Scan for the cell matching the given text and deliver its [X, Y] coordinate at center. 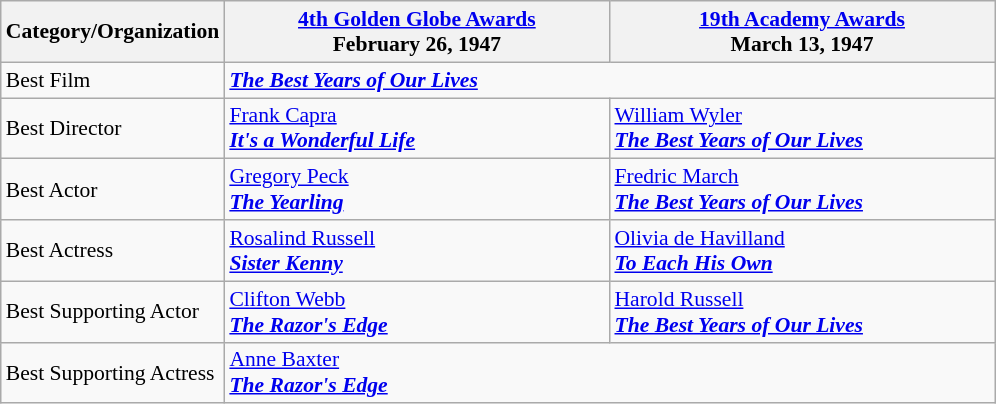
Clifton WebbThe Razor's Edge [416, 312]
Best Director [113, 128]
Fredric MarchThe Best Years of Our Lives [802, 190]
Gregory PeckThe Yearling [416, 190]
Anne BaxterThe Razor's Edge [609, 372]
Best Film [113, 80]
William WylerThe Best Years of Our Lives [802, 128]
The Best Years of Our Lives [609, 80]
Best Supporting Actor [113, 312]
Best Actress [113, 250]
19th Academy Awards March 13, 1947 [802, 32]
Category/Organization [113, 32]
Best Supporting Actress [113, 372]
Rosalind RussellSister Kenny [416, 250]
4th Golden Globe AwardsFebruary 26, 1947 [416, 32]
Olivia de HavillandTo Each His Own [802, 250]
Harold RussellThe Best Years of Our Lives [802, 312]
Frank CapraIt's a Wonderful Life [416, 128]
Best Actor [113, 190]
